Extract the [x, y] coordinate from the center of the cell holding the provided text.  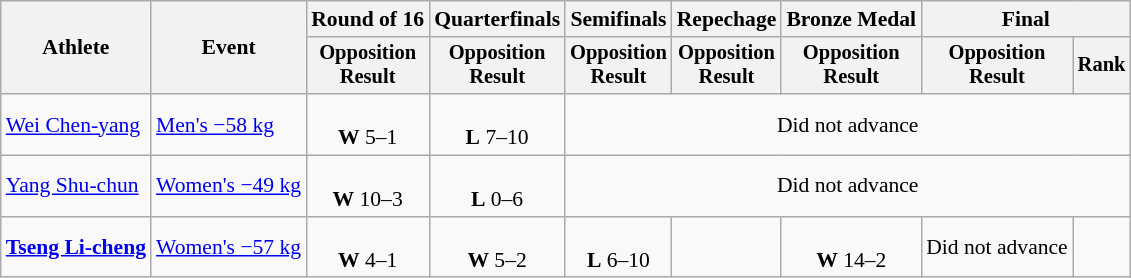
Quarterfinals [497, 19]
W 4–1 [368, 248]
L 7–10 [497, 124]
W 10–3 [368, 186]
Final [1026, 19]
W 14–2 [851, 248]
Men's −58 kg [228, 124]
Repechage [727, 19]
L 6–10 [618, 248]
Event [228, 48]
Tseng Li-cheng [76, 248]
L 0–6 [497, 186]
Semifinals [618, 19]
W 5–2 [497, 248]
Yang Shu-chun [76, 186]
W 5–1 [368, 124]
Women's −49 kg [228, 186]
Round of 16 [368, 19]
Wei Chen-yang [76, 124]
Rank [1102, 66]
Bronze Medal [851, 19]
Athlete [76, 48]
Women's −57 kg [228, 248]
